Detect which cell encompasses the target text, then output its [X, Y] center coordinate. 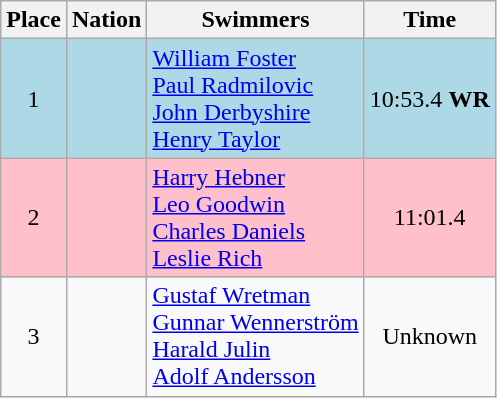
11:01.4 [430, 218]
Time [430, 20]
William Foster Paul Radmilovic John Derbyshire Henry Taylor [256, 98]
Nation [106, 20]
Place [34, 20]
Harry Hebner Leo Goodwin Charles Daniels Leslie Rich [256, 218]
Gustaf Wretman Gunnar Wennerström Harald Julin Adolf Andersson [256, 336]
10:53.4 WR [430, 98]
2 [34, 218]
Swimmers [256, 20]
1 [34, 98]
3 [34, 336]
Unknown [430, 336]
